Find where the given text appears and provide that cell's center as (x, y) coordinate. 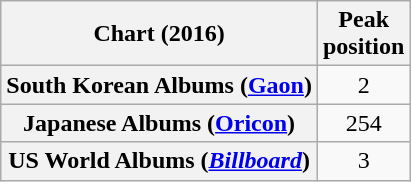
254 (363, 123)
3 (363, 161)
Peakposition (363, 34)
Chart (2016) (160, 34)
Japanese Albums (Oricon) (160, 123)
US World Albums (Billboard) (160, 161)
2 (363, 85)
South Korean Albums (Gaon) (160, 85)
